Return the (x, y) coordinate for the center point of the cell that contains the specified text.  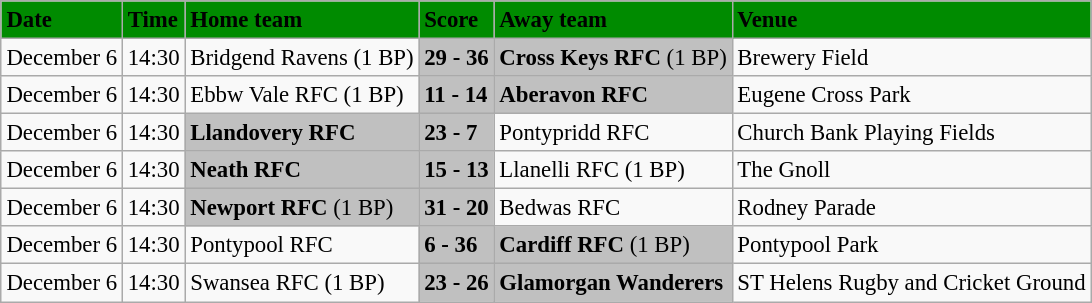
Eugene Cross Park (912, 95)
11 - 14 (456, 95)
Llandovery RFC (302, 133)
23 - 7 (456, 133)
Ebbw Vale RFC (1 BP) (302, 95)
Pontypool RFC (302, 245)
Church Bank Playing Fields (912, 133)
Aberavon RFC (613, 95)
Score (456, 20)
Bridgend Ravens (1 BP) (302, 57)
Time (154, 20)
Neath RFC (302, 170)
Newport RFC (1 BP) (302, 208)
Rodney Parade (912, 208)
Date (62, 20)
Venue (912, 20)
Away team (613, 20)
Pontypridd RFC (613, 133)
The Gnoll (912, 170)
6 - 36 (456, 245)
Glamorgan Wanderers (613, 283)
Llanelli RFC (1 BP) (613, 170)
Brewery Field (912, 57)
Home team (302, 20)
29 - 36 (456, 57)
15 - 13 (456, 170)
Pontypool Park (912, 245)
Cardiff RFC (1 BP) (613, 245)
23 - 26 (456, 283)
Swansea RFC (1 BP) (302, 283)
Cross Keys RFC (1 BP) (613, 57)
ST Helens Rugby and Cricket Ground (912, 283)
31 - 20 (456, 208)
Bedwas RFC (613, 208)
